Return the (X, Y) coordinate for the center point of the cell that contains the specified text.  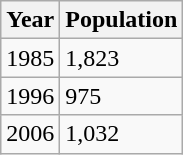
2006 (30, 134)
975 (122, 96)
1,823 (122, 58)
1996 (30, 96)
Year (30, 20)
Population (122, 20)
1985 (30, 58)
1,032 (122, 134)
